Return the (X, Y) coordinate for the center point of the cell that contains the specified text.  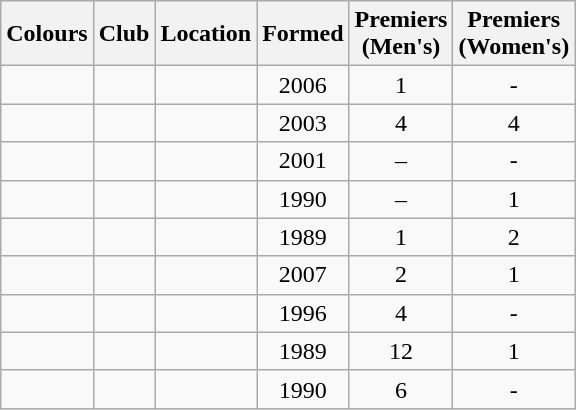
1996 (303, 313)
Club (124, 34)
12 (401, 351)
Colours (47, 34)
6 (401, 389)
2001 (303, 161)
2007 (303, 275)
Premiers(Men's) (401, 34)
2006 (303, 85)
Premiers(Women's) (514, 34)
2003 (303, 123)
Location (206, 34)
Formed (303, 34)
